Provide the (X, Y) coordinate of the cell's center where the given text is located.  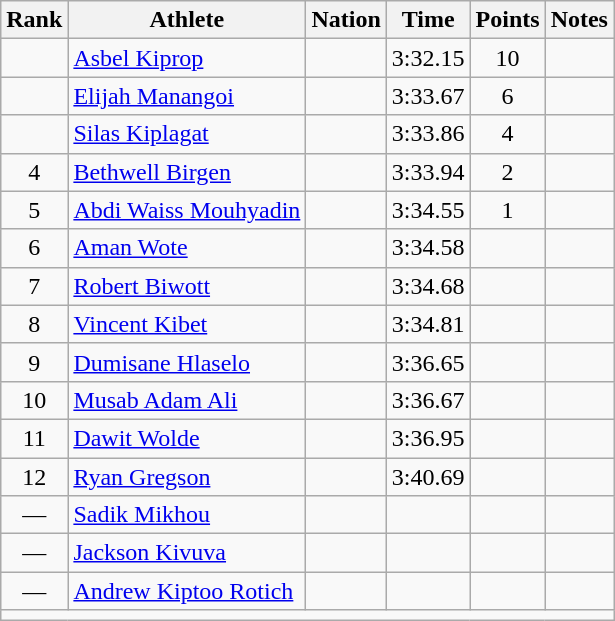
3:34.58 (428, 248)
Vincent Kibet (187, 324)
Athlete (187, 20)
Bethwell Birgen (187, 172)
Points (508, 20)
3:40.69 (428, 477)
3:36.67 (428, 400)
3:36.65 (428, 362)
Sadik Mikhou (187, 515)
3:33.86 (428, 134)
2 (508, 172)
Time (428, 20)
3:32.15 (428, 58)
Notes (579, 20)
Aman Wote (187, 248)
3:33.94 (428, 172)
Abdi Waiss Mouhyadin (187, 210)
Asbel Kiprop (187, 58)
9 (34, 362)
Silas Kiplagat (187, 134)
3:36.95 (428, 438)
Dumisane Hlaselo (187, 362)
5 (34, 210)
Jackson Kivuva (187, 553)
8 (34, 324)
3:33.67 (428, 96)
3:34.81 (428, 324)
Nation (346, 20)
Rank (34, 20)
3:34.55 (428, 210)
Andrew Kiptoo Rotich (187, 591)
Elijah Manangoi (187, 96)
11 (34, 438)
Musab Adam Ali (187, 400)
Ryan Gregson (187, 477)
Robert Biwott (187, 286)
3:34.68 (428, 286)
1 (508, 210)
7 (34, 286)
12 (34, 477)
Dawit Wolde (187, 438)
